Return (x, y) of the center of cell containing provided text 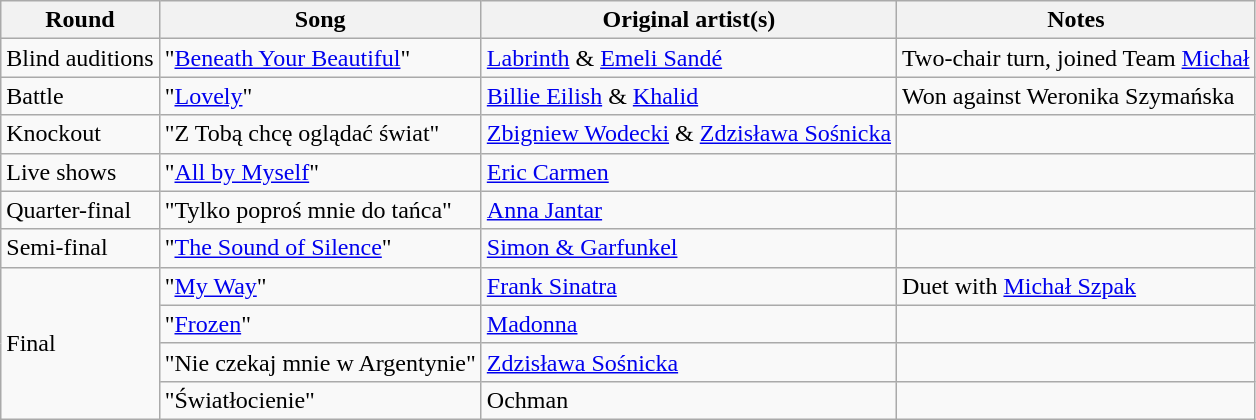
Quarter-final (80, 210)
Knockout (80, 134)
"My Way" (320, 286)
Round (80, 20)
Blind auditions (80, 58)
Notes (1076, 20)
Madonna (688, 324)
"Z Tobą chcę oglądać świat" (320, 134)
Billie Eilish & Khalid (688, 96)
"Beneath Your Beautiful" (320, 58)
Won against Weronika Szymańska (1076, 96)
"Tylko poproś mnie do tańca" (320, 210)
"Światłocienie" (320, 400)
"Lovely" (320, 96)
Live shows (80, 172)
Anna Jantar (688, 210)
Eric Carmen (688, 172)
Semi-final (80, 248)
"Nie czekaj mnie w Argentynie" (320, 362)
Battle (80, 96)
Song (320, 20)
Final (80, 343)
Two-chair turn, joined Team Michał (1076, 58)
Labrinth & Emeli Sandé (688, 58)
"All by Myself" (320, 172)
Duet with Michał Szpak (1076, 286)
Original artist(s) (688, 20)
Frank Sinatra (688, 286)
Ochman (688, 400)
"Frozen" (320, 324)
Zdzisława Sośnicka (688, 362)
Zbigniew Wodecki & Zdzisława Sośnicka (688, 134)
Simon & Garfunkel (688, 248)
"The Sound of Silence" (320, 248)
